Return (x, y) of the center of cell containing provided text 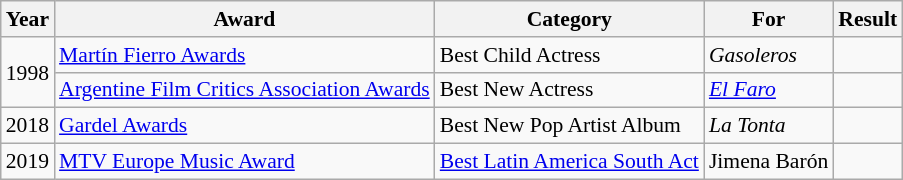
Argentine Film Critics Association Awards (244, 90)
Year (28, 19)
For (768, 19)
2019 (28, 162)
Best New Actress (570, 90)
Gasoleros (768, 55)
Best Child Actress (570, 55)
1998 (28, 72)
Category (570, 19)
MTV Europe Music Award (244, 162)
Award (244, 19)
Best Latin America South Act (570, 162)
2018 (28, 126)
El Faro (768, 90)
Gardel Awards (244, 126)
Result (868, 19)
La Tonta (768, 126)
Best New Pop Artist Album (570, 126)
Martín Fierro Awards (244, 55)
Jimena Barón (768, 162)
